Locate the cell with the specified text and output its (X, Y) center coordinate. 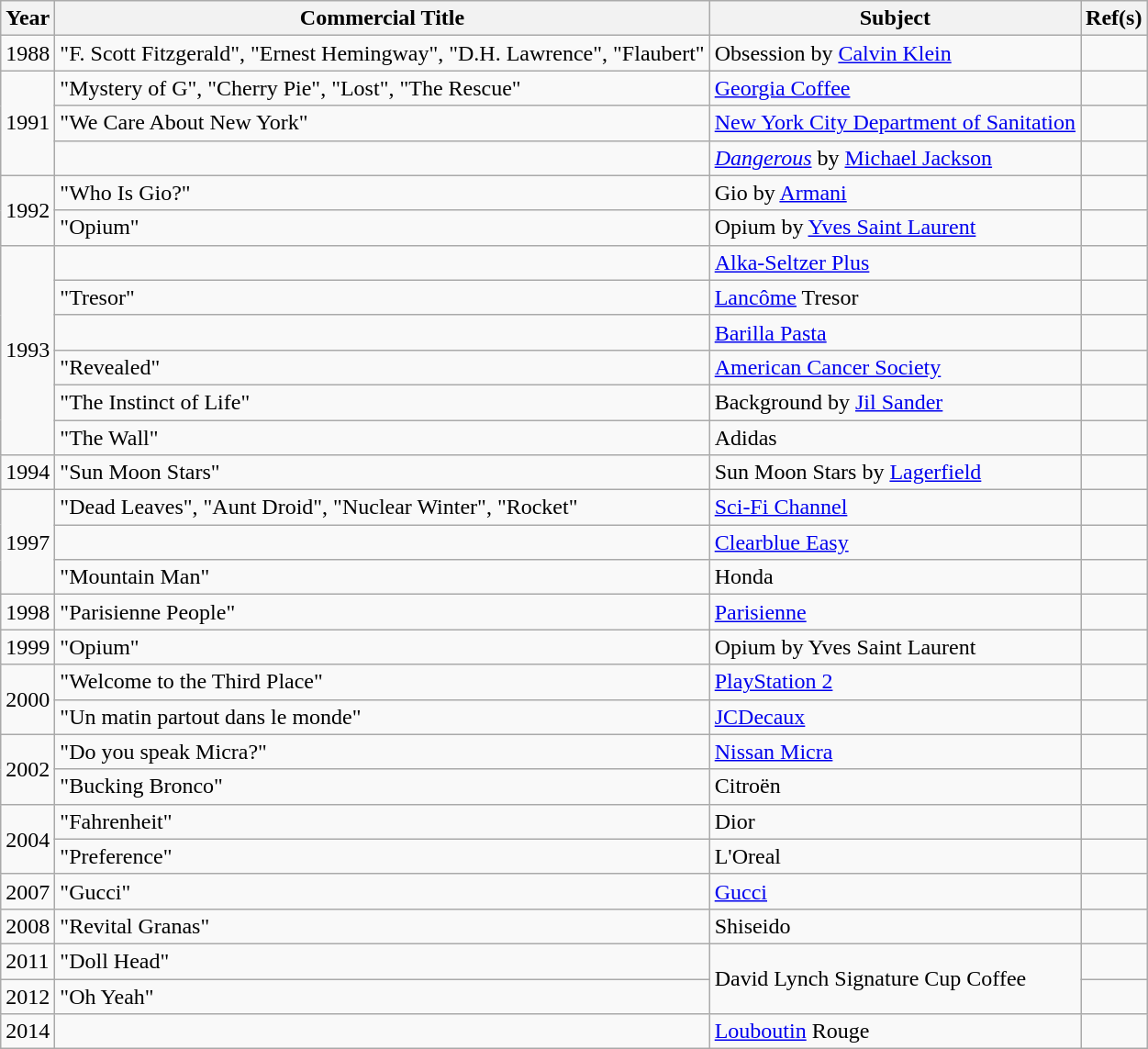
American Cancer Society (895, 367)
"Mystery of G", "Cherry Pie", "Lost", "The Rescue" (382, 88)
2011 (28, 961)
"The Wall" (382, 438)
"Sun Moon Stars" (382, 473)
"Dead Leaves", "Aunt Droid", "Nuclear Winter", "Rocket" (382, 508)
Background by Jil Sander (895, 402)
1994 (28, 473)
2012 (28, 996)
"Revealed" (382, 367)
"Tresor" (382, 297)
"Welcome to the Third Place" (382, 682)
David Lynch Signature Cup Coffee (895, 978)
"Un matin partout dans le monde" (382, 717)
Ref(s) (1114, 18)
Georgia Coffee (895, 88)
"Preference" (382, 856)
Honda (895, 577)
Dangerous by Michael Jackson (895, 158)
1992 (28, 210)
2004 (28, 839)
2000 (28, 699)
"Fahrenheit" (382, 821)
1999 (28, 647)
Sci-Fi Channel (895, 508)
JCDecaux (895, 717)
PlayStation 2 (895, 682)
1991 (28, 123)
"Mountain Man" (382, 577)
New York City Department of Sanitation (895, 123)
Obsession by Calvin Klein (895, 53)
Shiseido (895, 926)
2007 (28, 891)
1997 (28, 542)
"Do you speak Micra?" (382, 752)
2002 (28, 769)
"Parisienne People" (382, 612)
Dior (895, 821)
"Bucking Bronco" (382, 787)
2008 (28, 926)
"The Instinct of Life" (382, 402)
Sun Moon Stars by Lagerfield (895, 473)
1998 (28, 612)
Alka-Seltzer Plus (895, 262)
Gucci (895, 891)
Citroën (895, 787)
Clearblue Easy (895, 542)
"Who Is Gio?" (382, 193)
L'Oreal (895, 856)
Commercial Title (382, 18)
"Revital Granas" (382, 926)
Nissan Micra (895, 752)
2014 (28, 1032)
1988 (28, 53)
"Oh Yeah" (382, 996)
Adidas (895, 438)
"F. Scott Fitzgerald", "Ernest Hemingway", "D.H. Lawrence", "Flaubert" (382, 53)
1993 (28, 350)
Gio by Armani (895, 193)
Lancôme Tresor (895, 297)
Barilla Pasta (895, 332)
"Gucci" (382, 891)
Subject (895, 18)
Year (28, 18)
"Doll Head" (382, 961)
Parisienne (895, 612)
"We Care About New York" (382, 123)
Louboutin Rouge (895, 1032)
